Provide the (X, Y) coordinate of the cell's center where the given text is located.  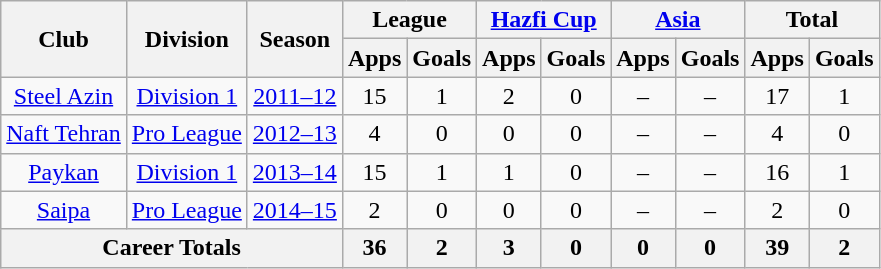
Total (812, 20)
2011–12 (294, 96)
Club (64, 39)
16 (777, 172)
2012–13 (294, 134)
Division (186, 39)
39 (777, 248)
Hazfi Cup (544, 20)
Saipa (64, 210)
2014–15 (294, 210)
Career Totals (172, 248)
Naft Tehran (64, 134)
Asia (678, 20)
36 (374, 248)
Paykan (64, 172)
Season (294, 39)
3 (509, 248)
Steel Azin (64, 96)
League (409, 20)
17 (777, 96)
2013–14 (294, 172)
